For the text-containing cell, return its midpoint in [X, Y] coordinate format. 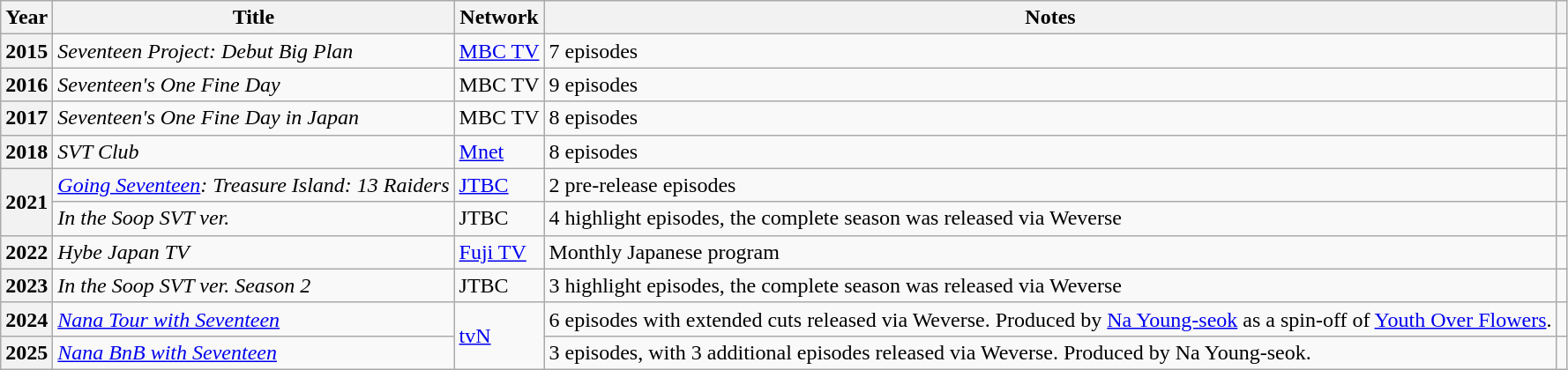
9 episodes [1050, 85]
Notes [1050, 18]
Seventeen's One Fine Day in Japan [254, 118]
Mnet [499, 152]
Hybe Japan TV [254, 252]
In the Soop SVT ver. [254, 218]
SVT Club [254, 152]
Title [254, 18]
2015 [26, 51]
Going Seventeen: Treasure Island: 13 Raiders [254, 185]
3 highlight episodes, the complete season was released via Weverse [1050, 285]
6 episodes with extended cuts released via Weverse. Produced by Na Young-seok as a spin-off of Youth Over Flowers. [1050, 319]
2023 [26, 285]
tvN [499, 336]
3 episodes, with 3 additional episodes released via Weverse. Produced by Na Young-seok. [1050, 352]
Year [26, 18]
7 episodes [1050, 51]
4 highlight episodes, the complete season was released via Weverse [1050, 218]
2021 [26, 202]
2017 [26, 118]
Fuji TV [499, 252]
Monthly Japanese program [1050, 252]
Network [499, 18]
2022 [26, 252]
Seventeen's One Fine Day [254, 85]
In the Soop SVT ver. Season 2 [254, 285]
2024 [26, 319]
Nana Tour with Seventeen [254, 319]
2025 [26, 352]
Seventeen Project: Debut Big Plan [254, 51]
2018 [26, 152]
Nana BnB with Seventeen [254, 352]
2016 [26, 85]
2 pre-release episodes [1050, 185]
